Detect which cell encompasses the target text, then output its [X, Y] center coordinate. 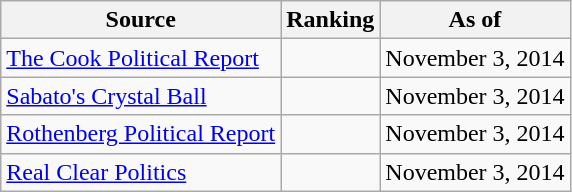
The Cook Political Report [141, 58]
Ranking [330, 20]
Source [141, 20]
Rothenberg Political Report [141, 134]
Real Clear Politics [141, 172]
As of [475, 20]
Sabato's Crystal Ball [141, 96]
